For the text-containing cell, return its midpoint in (X, Y) coordinate format. 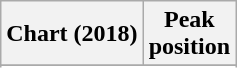
Chart (2018) (72, 34)
Peakposition (189, 34)
